Return (x, y) of the center of cell containing provided text 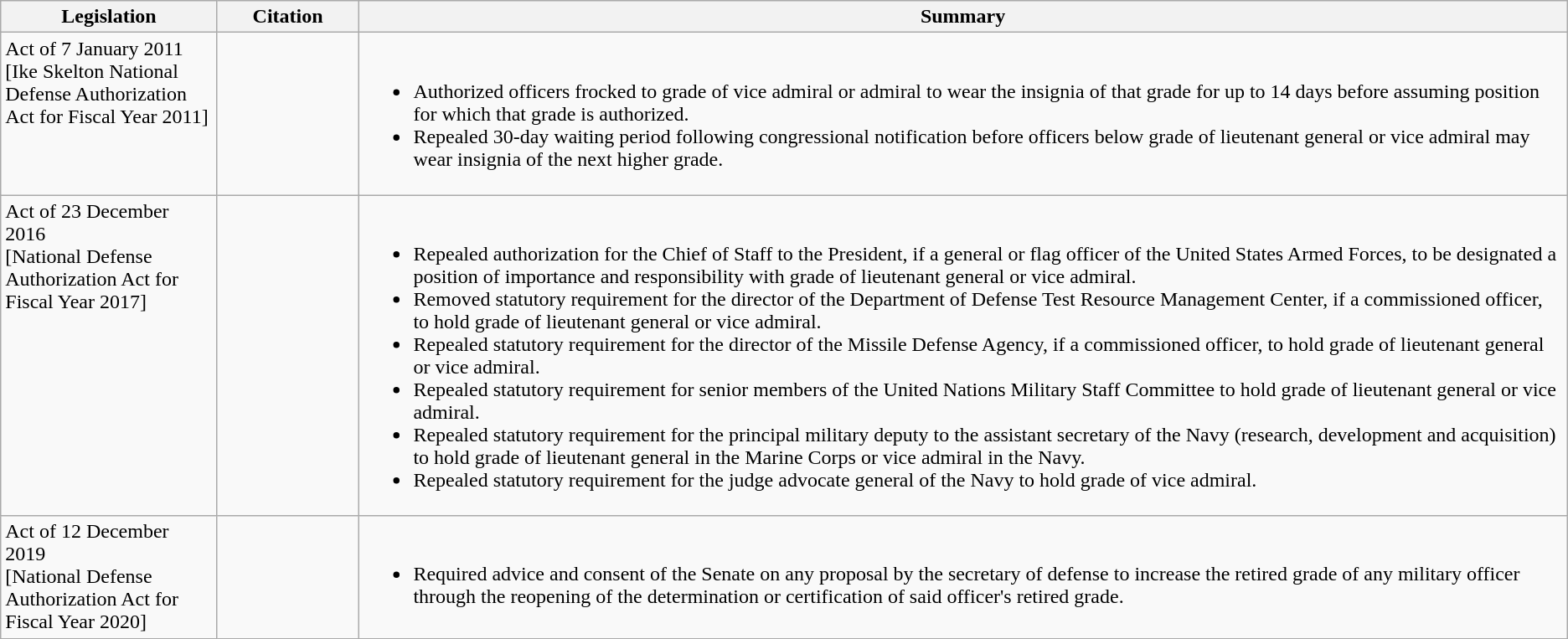
Act of 12 December 2019[National Defense Authorization Act for Fiscal Year 2020] (109, 577)
Citation (288, 17)
Legislation (109, 17)
Act of 23 December 2016[National Defense Authorization Act for Fiscal Year 2017] (109, 355)
Act of 7 January 2011[Ike Skelton National Defense Authorization Act for Fiscal Year 2011] (109, 114)
Summary (963, 17)
